Return (x, y) of the center of cell containing provided text 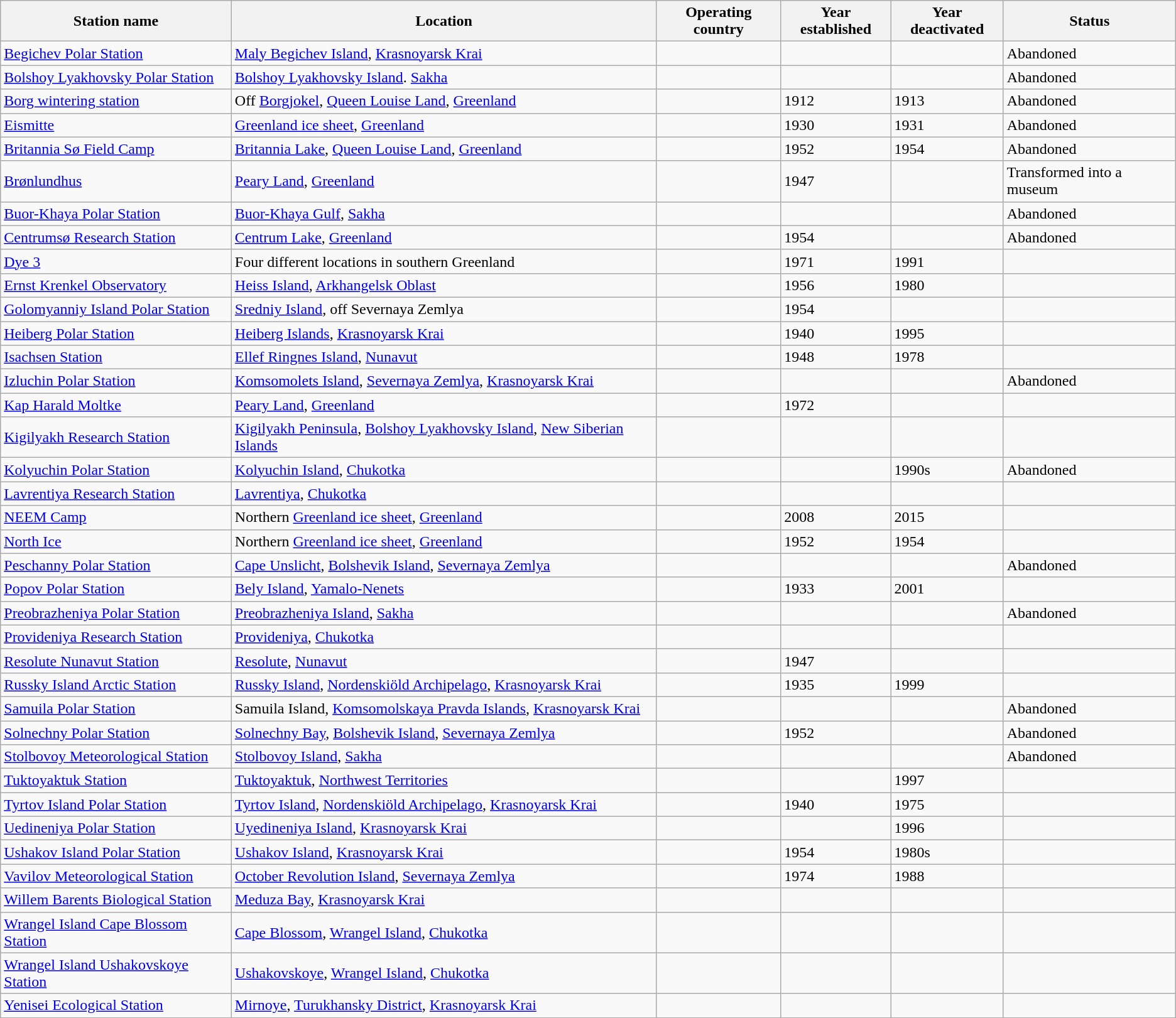
Station name (116, 21)
Buor-Khaya Polar Station (116, 214)
1975 (947, 804)
Solnechny Polar Station (116, 733)
Popov Polar Station (116, 589)
1913 (947, 101)
2008 (836, 517)
Uedineniya Polar Station (116, 828)
Begichev Polar Station (116, 53)
Location (444, 21)
Izluchin Polar Station (116, 381)
Tuktoyaktuk, Northwest Territories (444, 781)
1935 (836, 685)
Preobrazheniya Island, Sakha (444, 613)
Russky Island, Nordenskiöld Archipelago, Krasnoyarsk Krai (444, 685)
Kigilyakh Research Station (116, 437)
Wrangel Island Ushakovskoye Station (116, 973)
October Revolution Island, Severnaya Zemlya (444, 876)
Samuila Polar Station (116, 708)
Ushakov Island, Krasnoyarsk Krai (444, 852)
Centrum Lake, Greenland (444, 237)
1933 (836, 589)
Yenisei Ecological Station (116, 1005)
Four different locations in southern Greenland (444, 261)
Centrumsø Research Station (116, 237)
Meduza Bay, Krasnoyarsk Krai (444, 900)
Maly Begichev Island, Krasnoyarsk Krai (444, 53)
Brønlundhus (116, 181)
1980 (947, 285)
Bely Island, Yamalo-Nenets (444, 589)
Ushakovskoye, Wrangel Island, Chukotka (444, 973)
Year established (836, 21)
2015 (947, 517)
Peschanny Polar Station (116, 565)
1930 (836, 125)
Lavrentiya Research Station (116, 494)
1980s (947, 852)
1996 (947, 828)
Vavilov Meteorological Station (116, 876)
Heiss Island, Arkhangelsk Oblast (444, 285)
1997 (947, 781)
Borg wintering station (116, 101)
Wrangel Island Cape Blossom Station (116, 932)
Cape Unslicht, Bolshevik Island, Severnaya Zemlya (444, 565)
Kolyuchin Island, Chukotka (444, 470)
Bolshoy Lyakhovsky Island. Sakha (444, 77)
1999 (947, 685)
Provideniya, Chukotka (444, 637)
Golomyanniy Island Polar Station (116, 309)
North Ice (116, 541)
Isachsen Station (116, 357)
2001 (947, 589)
Uyedineniya Island, Krasnoyarsk Krai (444, 828)
1974 (836, 876)
1956 (836, 285)
Ushakov Island Polar Station (116, 852)
1991 (947, 261)
Tuktoyaktuk Station (116, 781)
Ellef Ringnes Island, Nunavut (444, 357)
Sredniy Island, off Severnaya Zemlya (444, 309)
Resolute, Nunavut (444, 661)
Stolbovoy Meteorological Station (116, 757)
Kigilyakh Peninsula, Bolshoy Lyakhovsky Island, New Siberian Islands (444, 437)
Tyrtov Island Polar Station (116, 804)
1988 (947, 876)
Operating country (719, 21)
Samuila Island, Komsomolskaya Pravda Islands, Krasnoyarsk Krai (444, 708)
Britannia Lake, Queen Louise Land, Greenland (444, 149)
Eismitte (116, 125)
1978 (947, 357)
Britannia Sø Field Camp (116, 149)
Resolute Nunavut Station (116, 661)
Tyrtov Island, Nordenskiöld Archipelago, Krasnoyarsk Krai (444, 804)
Willem Barents Biological Station (116, 900)
Stolbovoy Island, Sakha (444, 757)
Heiberg Islands, Krasnoyarsk Krai (444, 333)
Preobrazheniya Polar Station (116, 613)
1948 (836, 357)
Off Borgjokel, Queen Louise Land, Greenland (444, 101)
Kolyuchin Polar Station (116, 470)
1971 (836, 261)
Bolshoy Lyakhovsky Polar Station (116, 77)
Buor-Khaya Gulf, Sakha (444, 214)
Status (1089, 21)
1931 (947, 125)
Heiberg Polar Station (116, 333)
1912 (836, 101)
Komsomolets Island, Severnaya Zemlya, Krasnoyarsk Krai (444, 381)
Mirnoye, Turukhansky District, Krasnoyarsk Krai (444, 1005)
Solnechny Bay, Bolshevik Island, Severnaya Zemlya (444, 733)
Provideniya Research Station (116, 637)
1972 (836, 405)
Russky Island Arctic Station (116, 685)
1995 (947, 333)
Year deactivated (947, 21)
Kap Harald Moltke (116, 405)
1990s (947, 470)
Transformed into a museum (1089, 181)
Greenland ice sheet, Greenland (444, 125)
Lavrentiya, Chukotka (444, 494)
Ernst Krenkel Observatory (116, 285)
Cape Blossom, Wrangel Island, Chukotka (444, 932)
Dye 3 (116, 261)
NEEM Camp (116, 517)
